Pinpoint the cell where the given text exists, returning its [X, Y] midpoint coordinate. 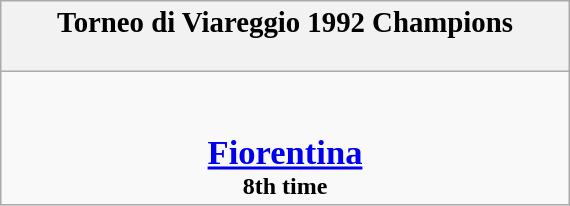
Fiorentina8th time [284, 138]
Torneo di Viareggio 1992 Champions [284, 36]
